Find where the given text appears and provide that cell's center as [x, y] coordinate. 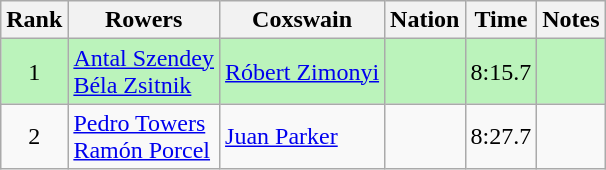
1 [34, 72]
Notes [571, 20]
Antal SzendeyBéla Zsitnik [144, 72]
Coxswain [302, 20]
Róbert Zimonyi [302, 72]
Pedro TowersRamón Porcel [144, 136]
8:27.7 [501, 136]
Rank [34, 20]
2 [34, 136]
Time [501, 20]
Juan Parker [302, 136]
Rowers [144, 20]
Nation [425, 20]
8:15.7 [501, 72]
